Return the [X, Y] coordinate for the center point of the cell that contains the specified text.  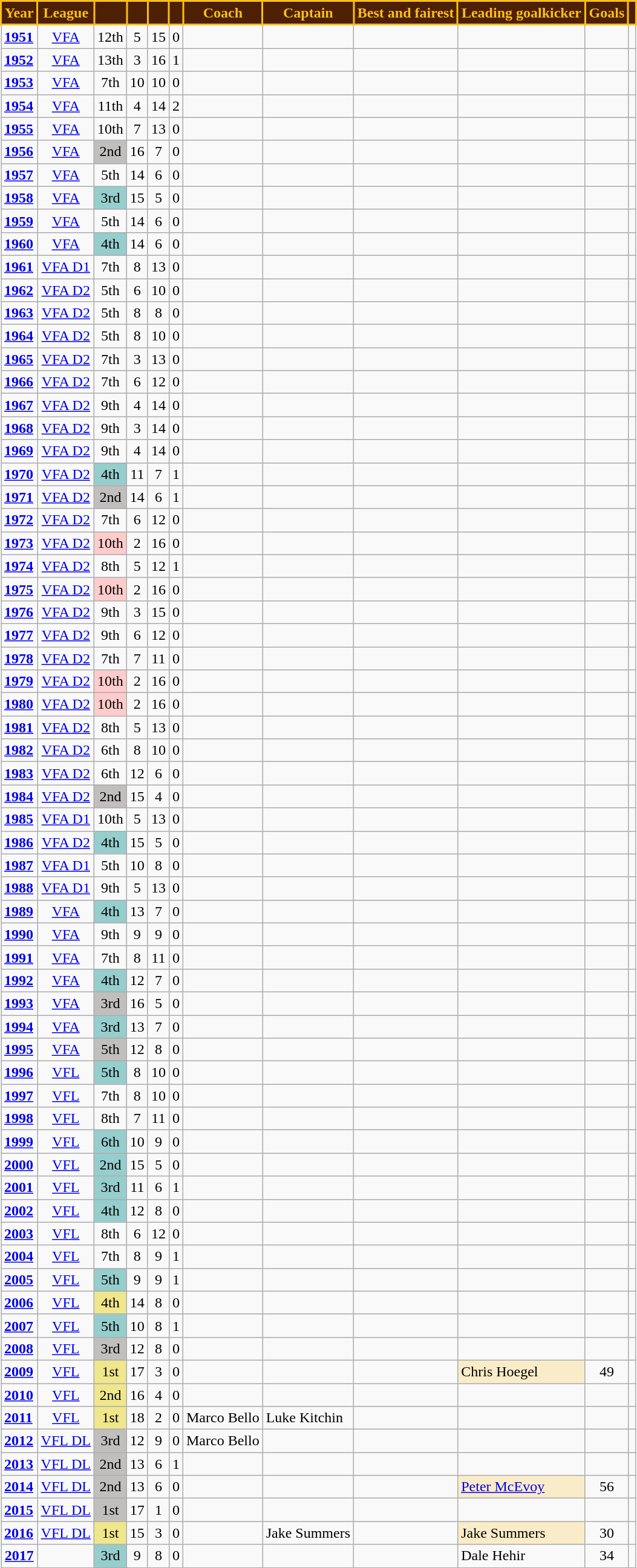
Year [19, 13]
2008 [19, 1348]
1958 [19, 198]
2017 [19, 1556]
1976 [19, 612]
1952 [19, 60]
1994 [19, 1026]
1951 [19, 36]
2006 [19, 1303]
1969 [19, 451]
1961 [19, 267]
1998 [19, 1119]
Leading goalkicker [521, 13]
1970 [19, 474]
1988 [19, 888]
Luke Kitchin [308, 1418]
13th [111, 60]
1997 [19, 1096]
Best and fairest [406, 13]
1986 [19, 842]
1964 [19, 336]
1956 [19, 152]
34 [606, 1556]
1999 [19, 1142]
League [66, 13]
1982 [19, 750]
1967 [19, 405]
1983 [19, 773]
2002 [19, 1211]
1989 [19, 911]
Captain [308, 13]
2003 [19, 1234]
1965 [19, 359]
1987 [19, 865]
1985 [19, 819]
1996 [19, 1073]
2010 [19, 1395]
2015 [19, 1510]
1957 [19, 175]
Chris Hoegel [521, 1371]
1975 [19, 589]
1974 [19, 566]
12th [111, 36]
2012 [19, 1441]
1959 [19, 221]
Goals [606, 13]
1991 [19, 957]
2014 [19, 1487]
11th [111, 106]
1973 [19, 543]
1995 [19, 1050]
1960 [19, 244]
1953 [19, 83]
Peter McEvoy [521, 1487]
49 [606, 1371]
2016 [19, 1533]
2004 [19, 1257]
1990 [19, 934]
30 [606, 1533]
Dale Hehir [521, 1556]
1972 [19, 520]
2007 [19, 1326]
1984 [19, 796]
1966 [19, 382]
2009 [19, 1371]
Coach [223, 13]
56 [606, 1487]
1971 [19, 497]
1955 [19, 129]
18 [137, 1418]
1978 [19, 659]
1980 [19, 704]
2013 [19, 1464]
1981 [19, 727]
1979 [19, 682]
1962 [19, 290]
1954 [19, 106]
1993 [19, 1003]
1992 [19, 980]
2011 [19, 1418]
1977 [19, 635]
1963 [19, 313]
2000 [19, 1165]
2001 [19, 1188]
2005 [19, 1280]
1968 [19, 428]
